Determine the [x, y] coordinate at the center of the cell enclosing the given text.  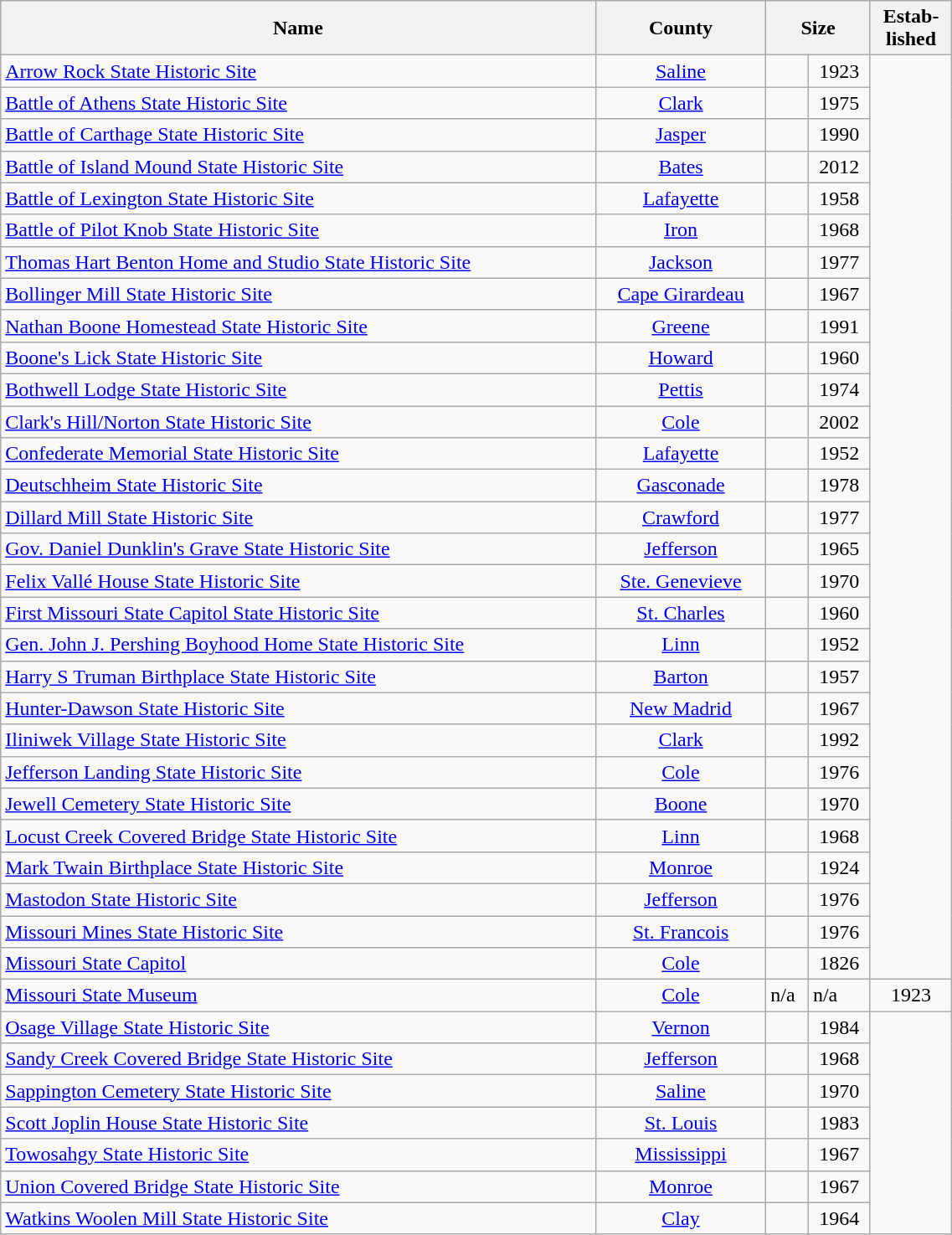
Battle of Lexington State Historic Site [298, 198]
Watkins Woolen Mill State Historic Site [298, 1218]
Howard [680, 358]
1826 [839, 964]
Union Covered Bridge State Historic Site [298, 1186]
Mark Twain Birthplace State Historic Site [298, 867]
1974 [839, 389]
1978 [839, 486]
Clay [680, 1218]
Boone [680, 804]
Boone's Lick State Historic Site [298, 358]
Bates [680, 167]
Jewell Cemetery State Historic Site [298, 804]
Jasper [680, 135]
Cape Girardeau [680, 294]
St. Francois [680, 932]
1964 [839, 1218]
Iron [680, 230]
1984 [839, 1027]
First Missouri State Capitol State Historic Site [298, 613]
Jackson [680, 262]
Crawford [680, 517]
Gasconade [680, 486]
Missouri State Capitol [298, 964]
Battle of Island Mound State Historic Site [298, 167]
Nathan Boone Homestead State Historic Site [298, 326]
Scott Joplin House State Historic Site [298, 1123]
Deutschheim State Historic Site [298, 486]
St. Louis [680, 1123]
Locust Creek Covered Bridge State Historic Site [298, 836]
Clark's Hill/Norton State Historic Site [298, 421]
St. Charles [680, 613]
Towosahgy State Historic Site [298, 1155]
1924 [839, 867]
Mastodon State Historic Site [298, 899]
Felix Vallé House State Historic Site [298, 581]
Greene [680, 326]
New Madrid [680, 708]
Size [819, 28]
Sappington Cemetery State Historic Site [298, 1091]
Dillard Mill State Historic Site [298, 517]
1958 [839, 198]
Ste. Genevieve [680, 581]
Osage Village State Historic Site [298, 1027]
Iliniwek Village State Historic Site [298, 740]
Gen. John J. Pershing Boyhood Home State Historic Site [298, 645]
Sandy Creek Covered Bridge State Historic Site [298, 1059]
Mississippi [680, 1155]
Missouri Mines State Historic Site [298, 932]
1957 [839, 677]
Jefferson Landing State Historic Site [298, 772]
Barton [680, 677]
Bollinger Mill State Historic Site [298, 294]
1992 [839, 740]
Hunter-Dawson State Historic Site [298, 708]
Thomas Hart Benton Home and Studio State Historic Site [298, 262]
Pettis [680, 389]
Confederate Memorial State Historic Site [298, 454]
Missouri State Museum [298, 996]
2012 [839, 167]
Battle of Pilot Knob State Historic Site [298, 230]
1983 [839, 1123]
Bothwell Lodge State Historic Site [298, 389]
Name [298, 28]
1975 [839, 103]
Battle of Carthage State Historic Site [298, 135]
Harry S Truman Birthplace State Historic Site [298, 677]
Battle of Athens State Historic Site [298, 103]
Arrow Rock State Historic Site [298, 71]
1991 [839, 326]
Gov. Daniel Dunklin's Grave State Historic Site [298, 549]
Estab- lished [911, 28]
1965 [839, 549]
Vernon [680, 1027]
2002 [839, 421]
1990 [839, 135]
County [680, 28]
